For the text-containing cell, return its midpoint in [x, y] coordinate format. 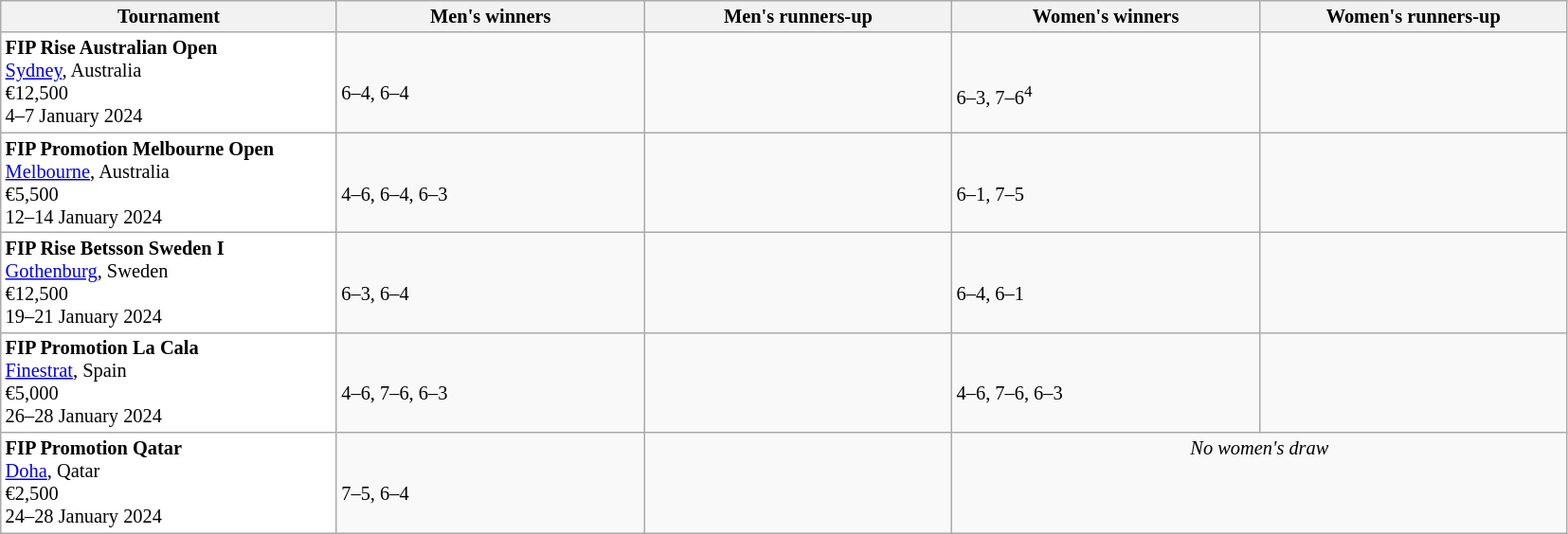
7–5, 6–4 [491, 483]
6–4, 6–4 [491, 82]
Tournament [169, 16]
6–1, 7–5 [1107, 183]
Women's winners [1107, 16]
FIP Rise Betsson Sweden IGothenburg, Sweden€12,50019–21 January 2024 [169, 282]
Women's runners-up [1414, 16]
FIP Rise Australian OpenSydney, Australia€12,5004–7 January 2024 [169, 82]
FIP Promotion Melbourne OpenMelbourne, Australia€5,50012–14 January 2024 [169, 183]
6–3, 7–64 [1107, 82]
6–3, 6–4 [491, 282]
FIP Promotion La CalaFinestrat, Spain€5,00026–28 January 2024 [169, 383]
Men's runners-up [798, 16]
No women's draw [1260, 483]
Men's winners [491, 16]
FIP Promotion QatarDoha, Qatar€2,50024–28 January 2024 [169, 483]
6–4, 6–1 [1107, 282]
4–6, 6–4, 6–3 [491, 183]
